Extract the [X, Y] coordinate from the center of the cell holding the provided text.  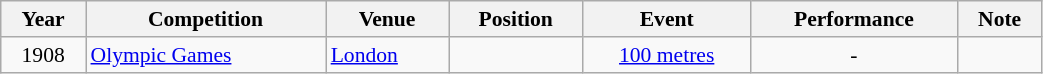
- [854, 55]
Position [516, 19]
Olympic Games [206, 55]
Performance [854, 19]
Competition [206, 19]
Year [44, 19]
100 metres [667, 55]
Venue [388, 19]
Note [1000, 19]
Event [667, 19]
London [388, 55]
1908 [44, 55]
